Return the (X, Y) coordinate for the center point of the cell that contains the specified text.  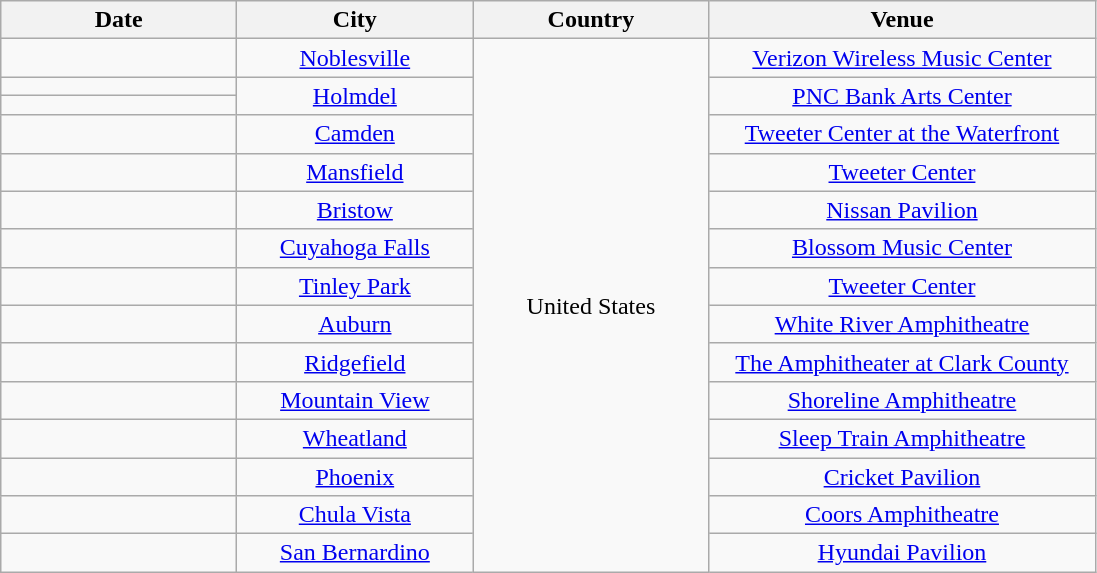
Auburn (355, 324)
Noblesville (355, 58)
Hyundai Pavilion (902, 553)
PNC Bank Arts Center (902, 96)
Ridgefield (355, 362)
Coors Amphitheatre (902, 515)
Chula Vista (355, 515)
Country (591, 20)
San Bernardino (355, 553)
Venue (902, 20)
Phoenix (355, 477)
Bristow (355, 210)
Cricket Pavilion (902, 477)
Tweeter Center at the Waterfront (902, 134)
The Amphitheater at Clark County (902, 362)
United States (591, 306)
Tinley Park (355, 286)
Sleep Train Amphitheatre (902, 438)
City (355, 20)
Blossom Music Center (902, 248)
Nissan Pavilion (902, 210)
Wheatland (355, 438)
Holmdel (355, 96)
Mansfield (355, 172)
Date (119, 20)
Verizon Wireless Music Center (902, 58)
Shoreline Amphitheatre (902, 400)
Camden (355, 134)
Cuyahoga Falls (355, 248)
White River Amphitheatre (902, 324)
Mountain View (355, 400)
